Capture the cell that displays the provided text and extract its [x, y] central coordinate. 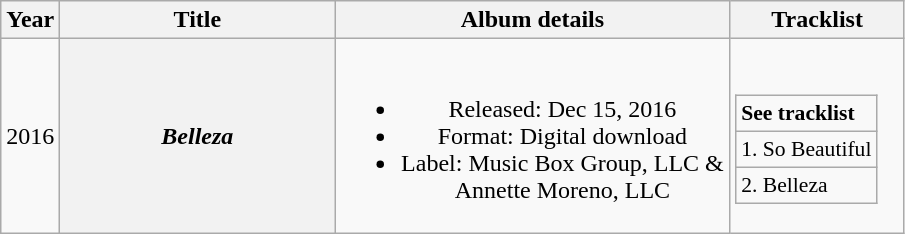
Tracklist [817, 20]
2. Belleza [806, 185]
Title [198, 20]
1. So Beautiful [806, 150]
Year [30, 20]
See tracklist [806, 114]
2016 [30, 136]
Released: Dec 15, 2016Format: Digital downloadLabel: Music Box Group, LLC & Annette Moreno, LLC [532, 136]
Belleza [198, 136]
See tracklist 1. So Beautiful 2. Belleza [817, 136]
Album details [532, 20]
